Capture the cell that displays the provided text and extract its (x, y) central coordinate. 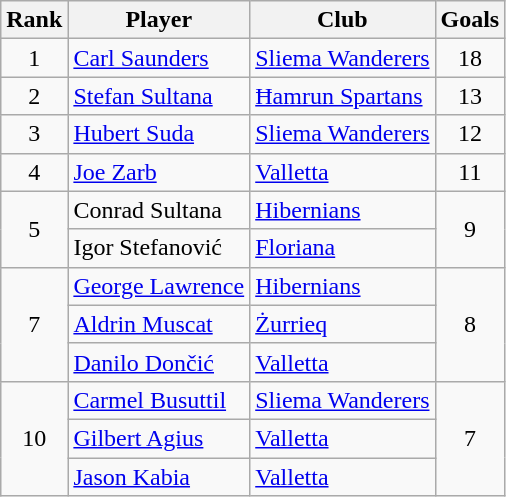
Stefan Sultana (159, 96)
12 (470, 134)
5 (34, 229)
13 (470, 96)
Carmel Busuttil (159, 400)
Rank (34, 20)
Joe Zarb (159, 172)
1 (34, 58)
Gilbert Agius (159, 438)
Carl Saunders (159, 58)
Igor Stefanović (159, 248)
18 (470, 58)
Goals (470, 20)
3 (34, 134)
11 (470, 172)
10 (34, 438)
2 (34, 96)
Żurrieq (342, 324)
4 (34, 172)
Jason Kabia (159, 477)
9 (470, 229)
Aldrin Muscat (159, 324)
8 (470, 324)
Player (159, 20)
Floriana (342, 248)
Ħamrun Spartans (342, 96)
Hubert Suda (159, 134)
Danilo Dončić (159, 362)
Club (342, 20)
George Lawrence (159, 286)
Conrad Sultana (159, 210)
